For the text-containing cell, return its midpoint in [x, y] coordinate format. 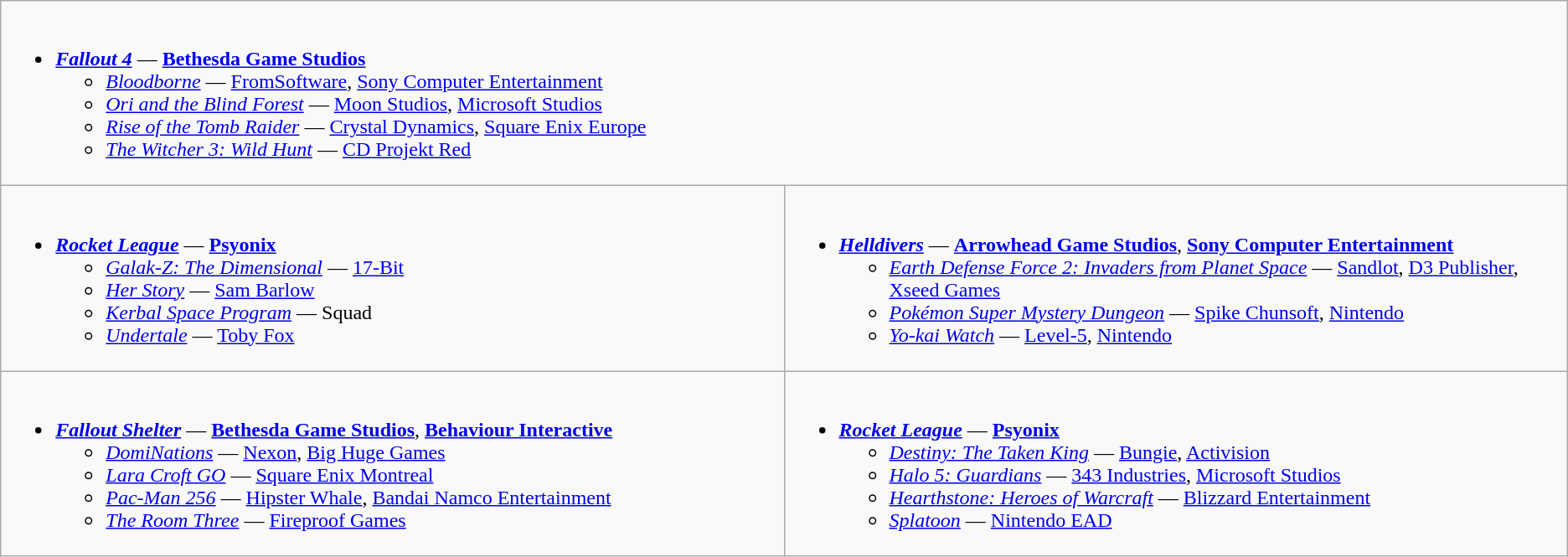
Rocket League — PsyonixGalak-Z: The Dimensional — 17-BitHer Story — Sam BarlowKerbal Space Program — SquadUndertale — Toby Fox [392, 278]
